From the cell containing the given text, extract its center point as [x, y] coordinate. 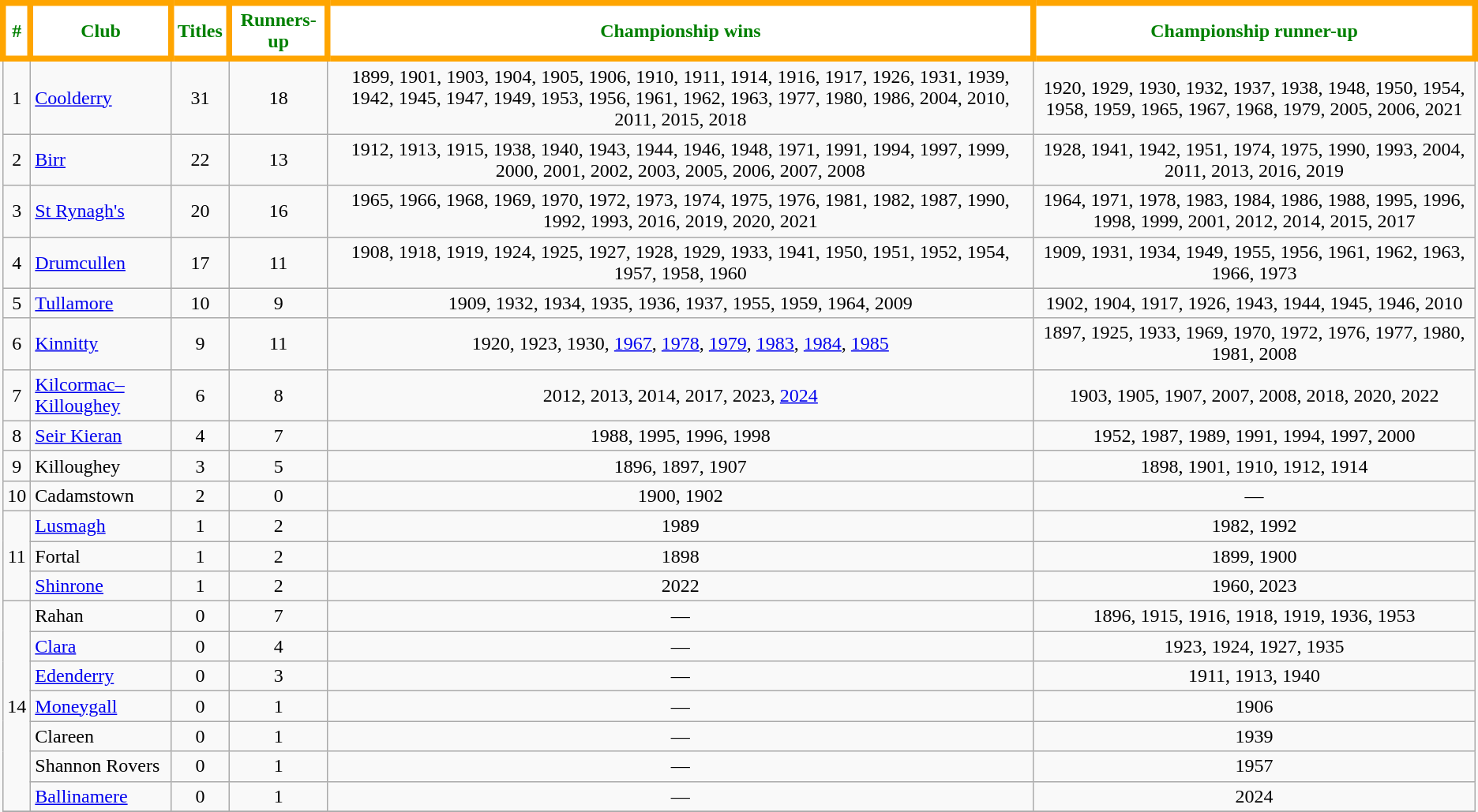
Titles [200, 32]
14 [17, 706]
1989 [681, 526]
1923, 1924, 1927, 1935 [1254, 646]
Ballinamere [101, 796]
31 [200, 96]
1902, 1904, 1917, 1926, 1943, 1944, 1945, 1946, 2010 [1254, 303]
1897, 1925, 1933, 1969, 1970, 1972, 1976, 1977, 1980, 1981, 2008 [1254, 344]
1898, 1901, 1910, 1912, 1914 [1254, 466]
1909, 1932, 1934, 1935, 1936, 1937, 1955, 1959, 1964, 2009 [681, 303]
1920, 1929, 1930, 1932, 1937, 1938, 1948, 1950, 1954, 1958, 1959, 1965, 1967, 1968, 1979, 2005, 2006, 2021 [1254, 96]
1898 [681, 556]
1964, 1971, 1978, 1983, 1984, 1986, 1988, 1995, 1996, 1998, 1999, 2001, 2012, 2014, 2015, 2017 [1254, 211]
Clara [101, 646]
1903, 1905, 1907, 2007, 2008, 2018, 2020, 2022 [1254, 395]
Kilcormac–Killoughey [101, 395]
1957 [1254, 766]
1908, 1918, 1919, 1924, 1925, 1927, 1928, 1929, 1933, 1941, 1950, 1951, 1952, 1954, 1957, 1958, 1960 [681, 262]
1965, 1966, 1968, 1969, 1970, 1972, 1973, 1974, 1975, 1976, 1981, 1982, 1987, 1990, 1992, 1993, 2016, 2019, 2020, 2021 [681, 211]
Moneygall [101, 706]
2012, 2013, 2014, 2017, 2023, 2024 [681, 395]
22 [200, 159]
Killoughey [101, 466]
2022 [681, 586]
Clareen [101, 736]
1952, 1987, 1989, 1991, 1994, 1997, 2000 [1254, 436]
Tullamore [101, 303]
Fortal [101, 556]
13 [278, 159]
1988, 1995, 1996, 1998 [681, 436]
2024 [1254, 796]
Cadamstown [101, 496]
Kinnitty [101, 344]
Runners-up [278, 32]
Seir Kieran [101, 436]
1896, 1897, 1907 [681, 466]
Coolderry [101, 96]
16 [278, 211]
Rahan [101, 616]
1939 [1254, 736]
Shinrone [101, 586]
Lusmagh [101, 526]
1909, 1931, 1934, 1949, 1955, 1956, 1961, 1962, 1963, 1966, 1973 [1254, 262]
Championship wins [681, 32]
Drumcullen [101, 262]
1900, 1902 [681, 496]
Championship runner-up [1254, 32]
20 [200, 211]
St Rynagh's [101, 211]
1912, 1913, 1915, 1938, 1940, 1943, 1944, 1946, 1948, 1971, 1991, 1994, 1997, 1999, 2000, 2001, 2002, 2003, 2005, 2006, 2007, 2008 [681, 159]
Edenderry [101, 676]
1911, 1913, 1940 [1254, 676]
Shannon Rovers [101, 766]
# [17, 32]
1960, 2023 [1254, 586]
Club [101, 32]
1896, 1915, 1916, 1918, 1919, 1936, 1953 [1254, 616]
1928, 1941, 1942, 1951, 1974, 1975, 1990, 1993, 2004, 2011, 2013, 2016, 2019 [1254, 159]
1899, 1900 [1254, 556]
Birr [101, 159]
18 [278, 96]
17 [200, 262]
1906 [1254, 706]
1920, 1923, 1930, 1967, 1978, 1979, 1983, 1984, 1985 [681, 344]
1982, 1992 [1254, 526]
